Provide the (x, y) coordinate of the cell's center where the given text is located.  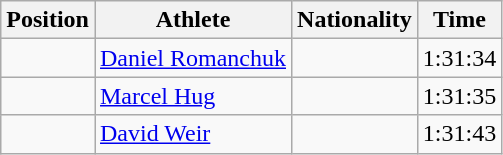
Daniel Romanchuk (192, 58)
1:31:34 (459, 58)
1:31:43 (459, 134)
Nationality (355, 20)
1:31:35 (459, 96)
David Weir (192, 134)
Athlete (192, 20)
Position (48, 20)
Marcel Hug (192, 96)
Time (459, 20)
